Return [X, Y] of the center of cell containing provided text 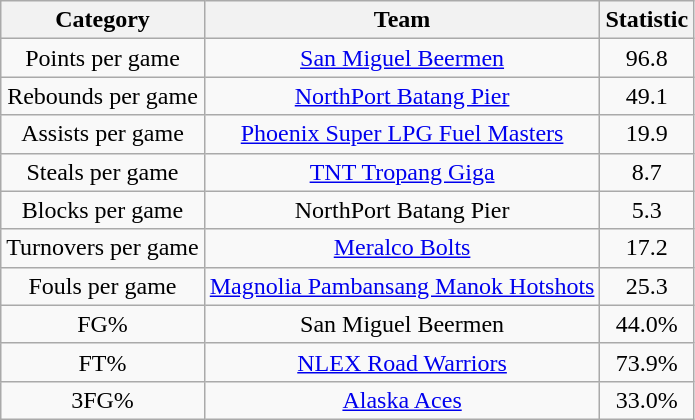
49.1 [647, 96]
NLEX Road Warriors [402, 362]
Turnovers per game [102, 248]
Alaska Aces [402, 400]
17.2 [647, 248]
25.3 [647, 286]
44.0% [647, 324]
Magnolia Pambansang Manok Hotshots [402, 286]
Phoenix Super LPG Fuel Masters [402, 134]
Fouls per game [102, 286]
Category [102, 20]
8.7 [647, 172]
Meralco Bolts [402, 248]
33.0% [647, 400]
96.8 [647, 58]
TNT Tropang Giga [402, 172]
FT% [102, 362]
5.3 [647, 210]
Steals per game [102, 172]
73.9% [647, 362]
3FG% [102, 400]
Team [402, 20]
19.9 [647, 134]
Assists per game [102, 134]
Points per game [102, 58]
FG% [102, 324]
Rebounds per game [102, 96]
Statistic [647, 20]
Blocks per game [102, 210]
